Return the (x, y) coordinate for the center point of the cell that contains the specified text.  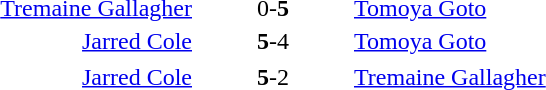
5-4 (272, 41)
